Capture the cell that displays the provided text and extract its [X, Y] central coordinate. 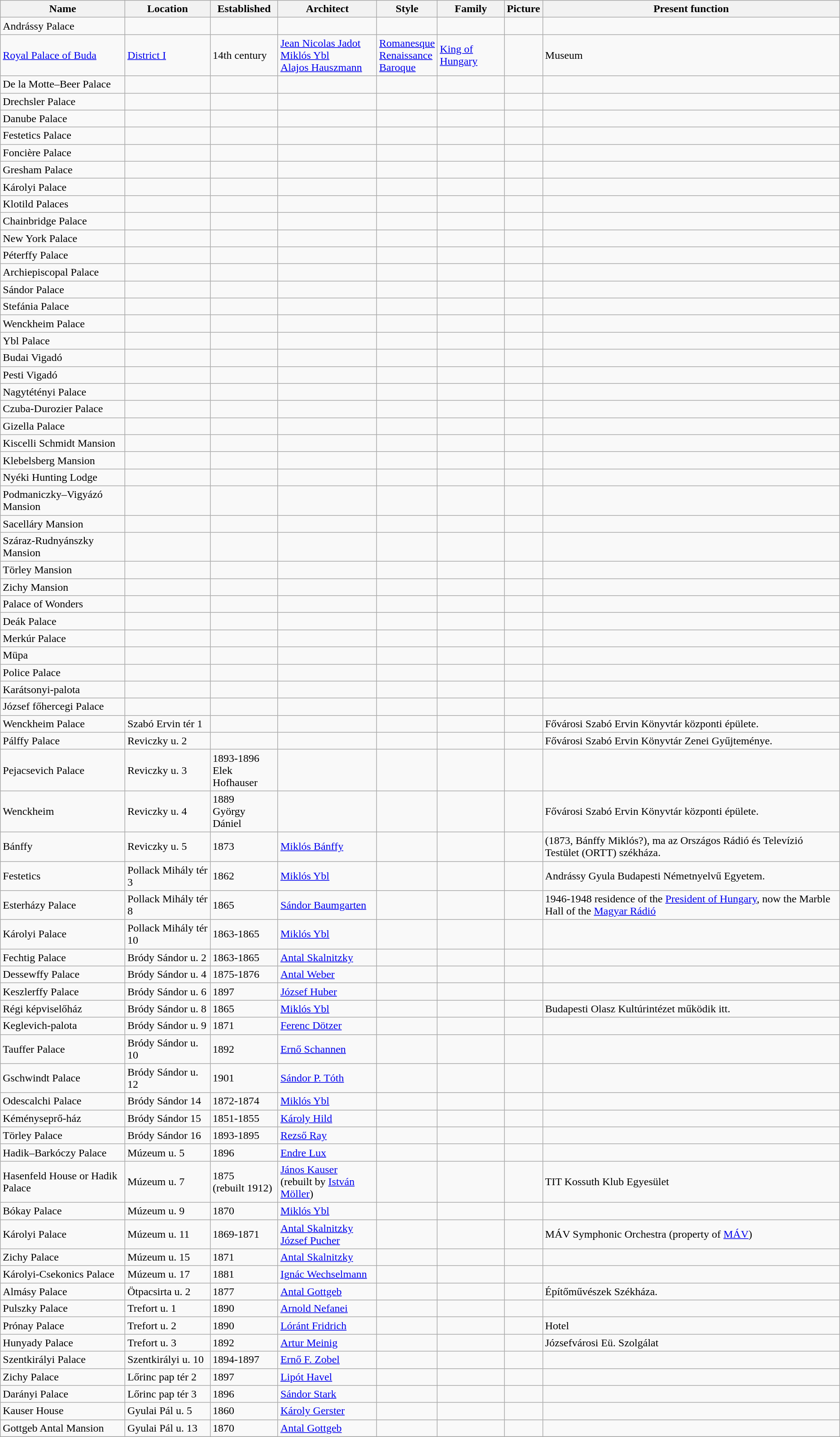
Keszlerffy Palace [63, 992]
Ferenc Dötzer [327, 1026]
Name [63, 9]
Archiepiscopal Palace [63, 272]
Károly Gerster [327, 1411]
Location [167, 9]
Törley Palace [63, 1135]
1901 [244, 1078]
Almásy Palace [63, 1292]
Palace of Wonders [63, 604]
Chainbridge Palace [63, 221]
Sacelláry Mansion [63, 524]
Szentkirályi u. 10 [167, 1360]
Foncière Palace [63, 153]
Bródy Sándor u. 12 [167, 1078]
1893-1896 Elek Hofhauser [244, 770]
Gschwindt Palace [63, 1078]
Andrássy Gyula Budapesti Németnyelvű Egyetem. [691, 875]
Ernő Schannen [327, 1049]
Sándor Palace [63, 290]
Antal Skalnitzky József Pucher [327, 1234]
Pollack Mihály tér 3 [167, 875]
Száraz-Rudnyánszky Mansion [63, 547]
Style [407, 9]
1872-1874 [244, 1101]
Múzeum u. 9 [167, 1211]
Törley Mansion [63, 570]
MÁV Symphonic Orchestra (property of MÁV) [691, 1234]
Gizella Palace [63, 426]
Múzeum u. 17 [167, 1274]
Lipót Havel [327, 1377]
Múzeum u. 5 [167, 1152]
Picture [523, 9]
Fővárosi Szabó Ervin Könyvtár Zenei Gyűjteménye. [691, 741]
Múzeum u. 7 [167, 1182]
Kiscelli Schmidt Mansion [63, 443]
Múzeum u. 15 [167, 1257]
Museum [691, 55]
1946-1948 residence of the President of Hungary, now the Marble Hall of the Magyar Rádió [691, 905]
Tauffer Palace [63, 1049]
Trefort u. 2 [167, 1326]
Trefort u. 1 [167, 1309]
Budai Vigadó [63, 358]
Sándor P. Tóth [327, 1078]
Nagytétényi Palace [63, 392]
Bródy Sándor u. 4 [167, 975]
Reviczky u. 4 [167, 811]
Múzeum u. 11 [167, 1234]
Czuba-Durozier Palace [63, 409]
Régi képviselőház [63, 1009]
Odescalchi Palace [63, 1101]
Építőművészek Székháza. [691, 1292]
New York Palace [63, 238]
Pesti Vigadó [63, 375]
Artur Meinig [327, 1343]
Pulszky Palace [63, 1309]
Klotild Palaces [63, 204]
Budapesti Olasz Kultúrintézet működik itt. [691, 1009]
Trefort u. 3 [167, 1343]
1894-1897 [244, 1360]
Merkúr Palace [63, 638]
Andrássy Palace [63, 26]
Stefánia Palace [63, 307]
Lőrinc pap tér 3 [167, 1394]
Sándor Stark [327, 1394]
Gyulai Pál u. 13 [167, 1428]
János Kauser (rebuilt by István Möller) [327, 1182]
Deák Palace [63, 621]
Pejacsevich Palace [63, 770]
Bródy Sándor u. 8 [167, 1009]
Károlyi-Csekonics Palace [63, 1274]
1862 [244, 875]
Keglevich-palota [63, 1026]
József Huber [327, 992]
Ötpacsirta u. 2 [167, 1292]
De la Motte–Beer Palace [63, 84]
Reviczky u. 2 [167, 741]
Lóránt Fridrich [327, 1326]
Fechtig Palace [63, 958]
1881 [244, 1274]
1893-1895 [244, 1135]
Bródy Sándor u. 9 [167, 1026]
Romanesque Renaissance Baroque [407, 55]
1877 [244, 1292]
Endre Lux [327, 1152]
Royal Palace of Buda [63, 55]
Szabó Ervin tér 1 [167, 724]
Lőrinc pap tér 2 [167, 1377]
Hasenfeld House or Hadik Palace [63, 1182]
Hunyady Palace [63, 1343]
TIT Kossuth Klub Egyesület [691, 1182]
Bródy Sándor 15 [167, 1118]
Danube Palace [63, 119]
Hadik–Barkóczy Palace [63, 1152]
Müpa [63, 655]
King of Hungary [471, 55]
Darányi Palace [63, 1394]
Karátsonyi-palota [63, 690]
Józsefvárosi Eü. Szolgálat [691, 1343]
14th century [244, 55]
1875-1876 [244, 975]
Family [471, 9]
Reviczky u. 5 [167, 847]
1851-1855 [244, 1118]
Podmaniczky–Vigyázó Mansion [63, 500]
Police Palace [63, 672]
Bródy Sándor u. 2 [167, 958]
Pollack Mihály tér 8 [167, 905]
Kéményseprő-ház [63, 1118]
Ybl Palace [63, 341]
Zichy Mansion [63, 587]
1860 [244, 1411]
Sándor Baumgarten [327, 905]
Gottgeb Antal Mansion [63, 1428]
Wenckheim [63, 811]
Bánffy [63, 847]
District I [167, 55]
Drechsler Palace [63, 101]
Present function [691, 9]
Bródy Sándor 14 [167, 1101]
Dessewffy Palace [63, 975]
1875 (rebuilt 1912) [244, 1182]
Nyéki Hunting Lodge [63, 477]
Bródy Sándor 16 [167, 1135]
Hotel [691, 1326]
Szentkirályi Palace [63, 1360]
Esterházy Palace [63, 905]
Péterffy Palace [63, 255]
Ignác Wechselmann [327, 1274]
Prónay Palace [63, 1326]
Festetics [63, 875]
Pálffy Palace [63, 741]
Bókay Palace [63, 1211]
József főhercegi Palace [63, 707]
Pollack Mihály tér 10 [167, 935]
1869-1871 [244, 1234]
Miklós Bánffy [327, 847]
Festetics Palace [63, 136]
Rezső Ray [327, 1135]
1889 György Dániel [244, 811]
Gyulai Pál u. 5 [167, 1411]
Jean Nicolas Jadot Miklós Ybl Alajos Hauszmann [327, 55]
Bródy Sándor u. 10 [167, 1049]
Ernő F. Zobel [327, 1360]
Antal Weber [327, 975]
Károly Hild [327, 1118]
(1873, Bánffy Miklós?), ma az Országos Rádió és Televízió Testület (ORTT) székháza. [691, 847]
Bródy Sándor u. 6 [167, 992]
Arnold Nefanei [327, 1309]
Established [244, 9]
Gresham Palace [63, 170]
Architect [327, 9]
1873 [244, 847]
Kauser House [63, 1411]
Reviczky u. 3 [167, 770]
Klebelsberg Mansion [63, 460]
